Extract the [x, y] coordinate from the center of the cell holding the provided text.  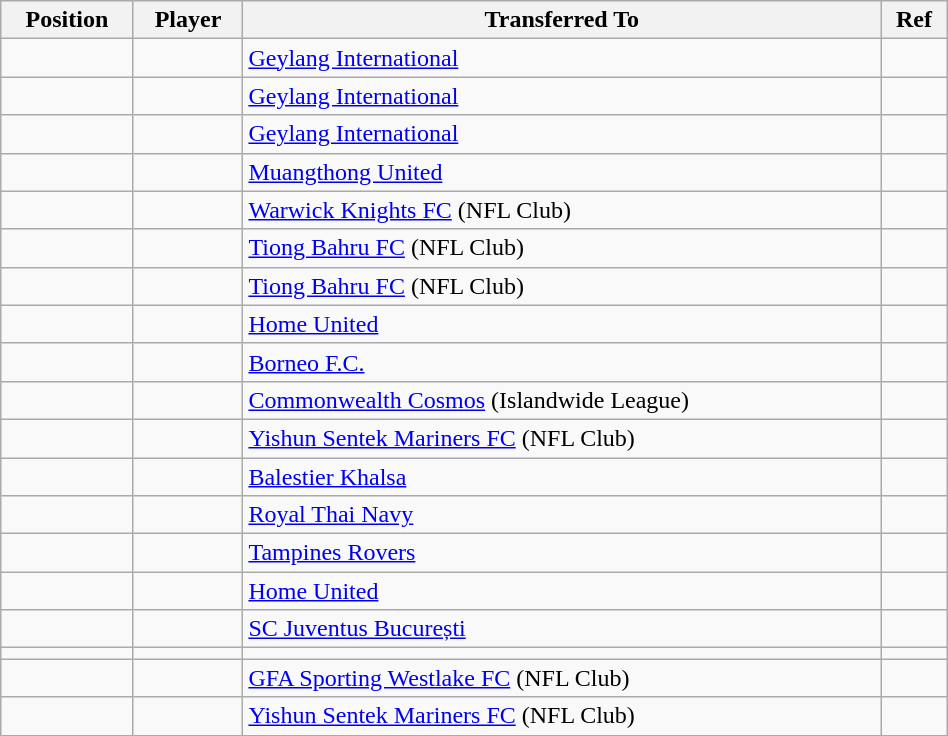
Player [188, 20]
Commonwealth Cosmos (Islandwide League) [562, 400]
Borneo F.C. [562, 362]
Muangthong United [562, 172]
SC Juventus București [562, 629]
Royal Thai Navy [562, 515]
Balestier Khalsa [562, 477]
Warwick Knights FC (NFL Club) [562, 210]
Tampines Rovers [562, 553]
Ref [914, 20]
Position [67, 20]
Transferred To [562, 20]
GFA Sporting Westlake FC (NFL Club) [562, 678]
